Provide the [x, y] coordinate of the cell's center where the given text is located.  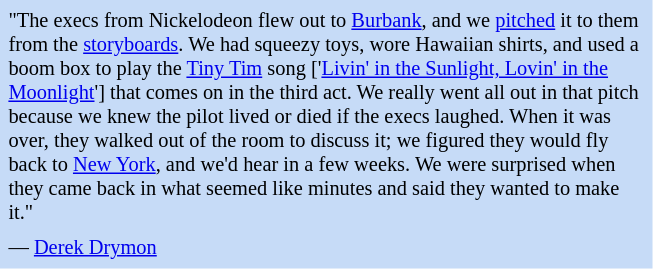
— Derek Drymon [326, 248]
